Find where the given text appears and provide that cell's center as [x, y] coordinate. 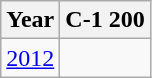
2012 [30, 58]
Year [30, 20]
C-1 200 [105, 20]
